Search for the cell housing the specified text and yield its [X, Y] center coordinate. 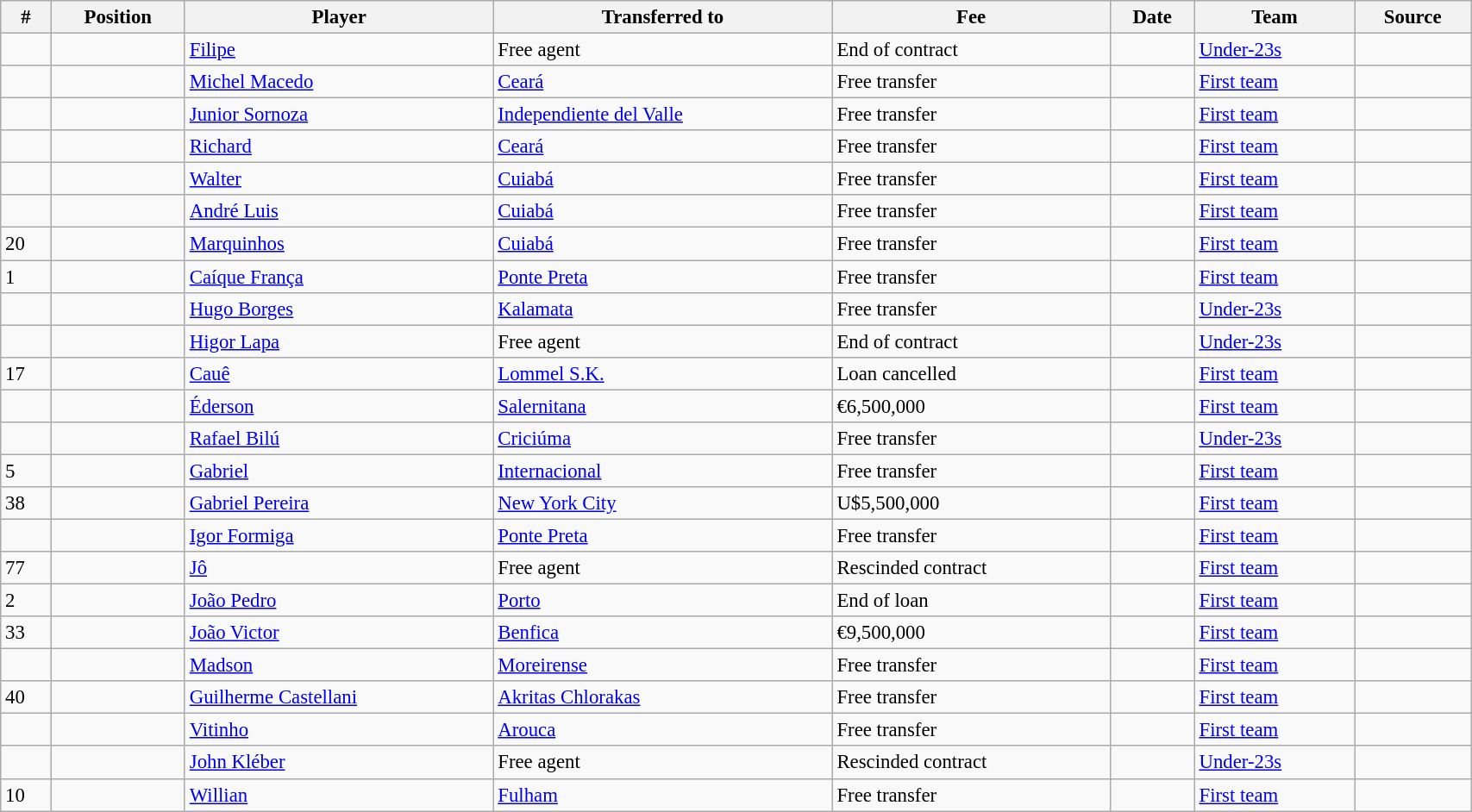
Cauê [338, 373]
Fee [971, 17]
Benfica [662, 633]
77 [26, 568]
20 [26, 244]
€6,500,000 [971, 406]
Internacional [662, 471]
Willian [338, 795]
Hugo Borges [338, 309]
Igor Formiga [338, 535]
Player [338, 17]
Higor Lapa [338, 341]
André Luis [338, 211]
Guilherme Castellani [338, 697]
Gabriel [338, 471]
Gabriel Pereira [338, 503]
Arouca [662, 730]
Akritas Chlorakas [662, 697]
Madson [338, 665]
U$5,500,000 [971, 503]
2 [26, 601]
10 [26, 795]
Jô [338, 568]
Position [117, 17]
Caíque França [338, 277]
John Kléber [338, 763]
João Pedro [338, 601]
40 [26, 697]
Richard [338, 147]
Transferred to [662, 17]
Vitinho [338, 730]
5 [26, 471]
Porto [662, 601]
Source [1412, 17]
Rafael Bilú [338, 439]
Filipe [338, 50]
38 [26, 503]
Team [1275, 17]
33 [26, 633]
End of loan [971, 601]
Moreirense [662, 665]
New York City [662, 503]
Junior Sornoza [338, 115]
Date [1152, 17]
Fulham [662, 795]
João Victor [338, 633]
Criciúma [662, 439]
Marquinhos [338, 244]
17 [26, 373]
1 [26, 277]
Michel Macedo [338, 82]
€9,500,000 [971, 633]
Éderson [338, 406]
# [26, 17]
Kalamata [662, 309]
Independiente del Valle [662, 115]
Loan cancelled [971, 373]
Lommel S.K. [662, 373]
Salernitana [662, 406]
Walter [338, 179]
